Identify which cell holds the provided text, then report its [x, y] central coordinate. 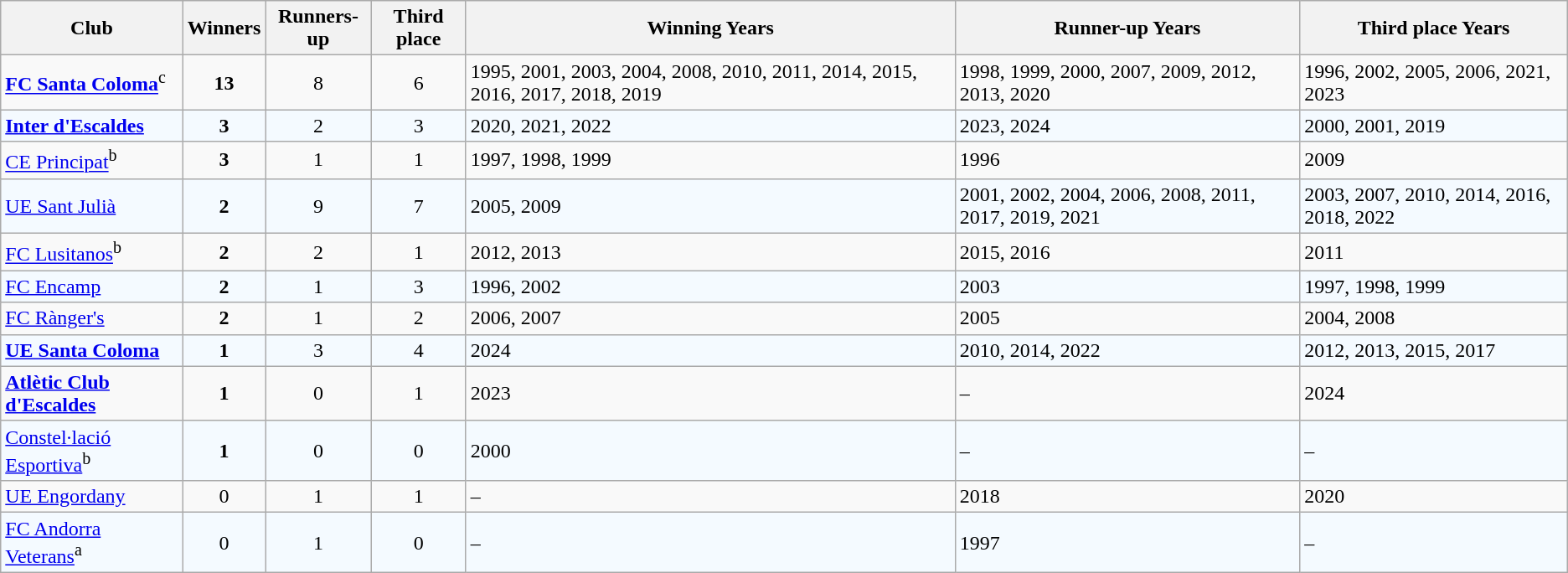
9 [318, 206]
13 [224, 82]
2015, 2016 [1127, 253]
2018 [1127, 497]
2003, 2007, 2010, 2014, 2016, 2018, 2022 [1434, 206]
8 [318, 82]
2011 [1434, 253]
Third place [419, 28]
2004, 2008 [1434, 318]
FC Lusitanosb [92, 253]
Winners [224, 28]
2005, 2009 [710, 206]
FC Santa Colomac [92, 82]
2023 [710, 394]
Constel·lació Esportivab [92, 451]
1996, 2002, 2005, 2006, 2021, 2023 [1434, 82]
FC Rànger's [92, 318]
1996 [1127, 161]
Third place Years [1434, 28]
2000, 2001, 2019 [1434, 126]
UE Engordany [92, 497]
UE Santa Coloma [92, 350]
Atlètic Club d'Escaldes [92, 394]
2023, 2024 [1127, 126]
2003 [1127, 286]
1997 [1127, 543]
4 [419, 350]
FC Encamp [92, 286]
2012, 2013, 2015, 2017 [1434, 350]
2020 [1434, 497]
2000 [710, 451]
2010, 2014, 2022 [1127, 350]
FC Andorra Veteransa [92, 543]
2020, 2021, 2022 [710, 126]
1998, 1999, 2000, 2007, 2009, 2012, 2013, 2020 [1127, 82]
CE Principatb [92, 161]
2005 [1127, 318]
Inter d'Escaldes [92, 126]
1996, 2002 [710, 286]
2009 [1434, 161]
UE Sant Julià [92, 206]
2012, 2013 [710, 253]
6 [419, 82]
Winning Years [710, 28]
Runners-up [318, 28]
2006, 2007 [710, 318]
1995, 2001, 2003, 2004, 2008, 2010, 2011, 2014, 2015, 2016, 2017, 2018, 2019 [710, 82]
2001, 2002, 2004, 2006, 2008, 2011, 2017, 2019, 2021 [1127, 206]
7 [419, 206]
Club [92, 28]
Runner-up Years [1127, 28]
